Extract the (X, Y) coordinate from the center of the cell holding the provided text.  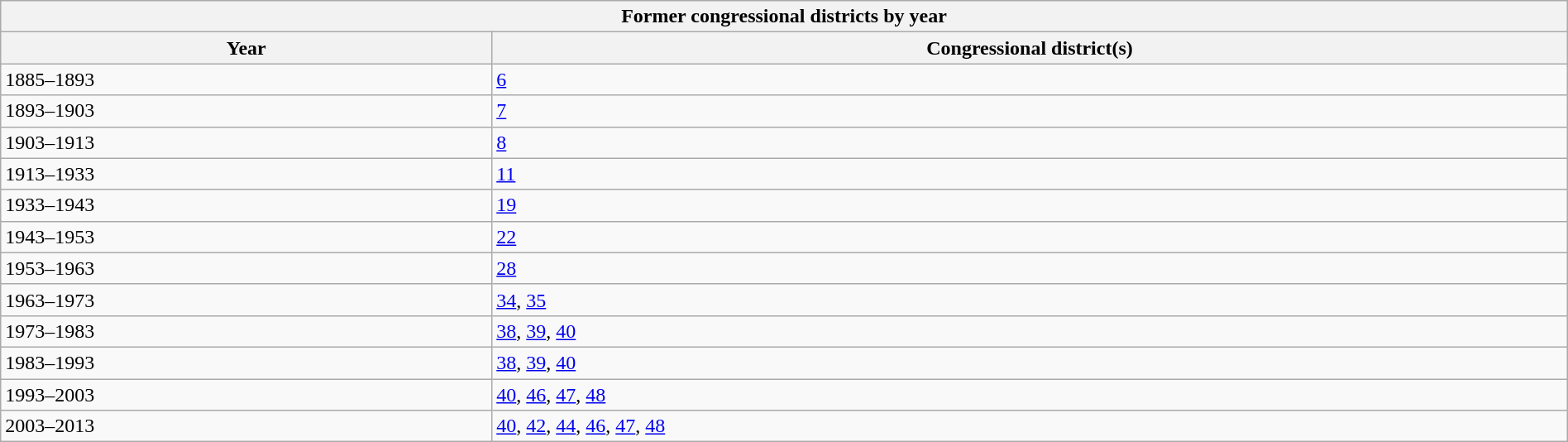
Congressional district(s) (1030, 48)
Year (246, 48)
1973–1983 (246, 331)
1933–1943 (246, 205)
7 (1030, 111)
1913–1933 (246, 174)
40, 42, 44, 46, 47, 48 (1030, 426)
1993–2003 (246, 395)
8 (1030, 142)
1953–1963 (246, 268)
28 (1030, 268)
34, 35 (1030, 300)
22 (1030, 237)
Former congressional districts by year (784, 17)
2003–2013 (246, 426)
1885–1893 (246, 79)
1983–1993 (246, 363)
1903–1913 (246, 142)
19 (1030, 205)
1963–1973 (246, 300)
1943–1953 (246, 237)
1893–1903 (246, 111)
40, 46, 47, 48 (1030, 395)
6 (1030, 79)
11 (1030, 174)
